From the cell containing the given text, extract its center point as [x, y] coordinate. 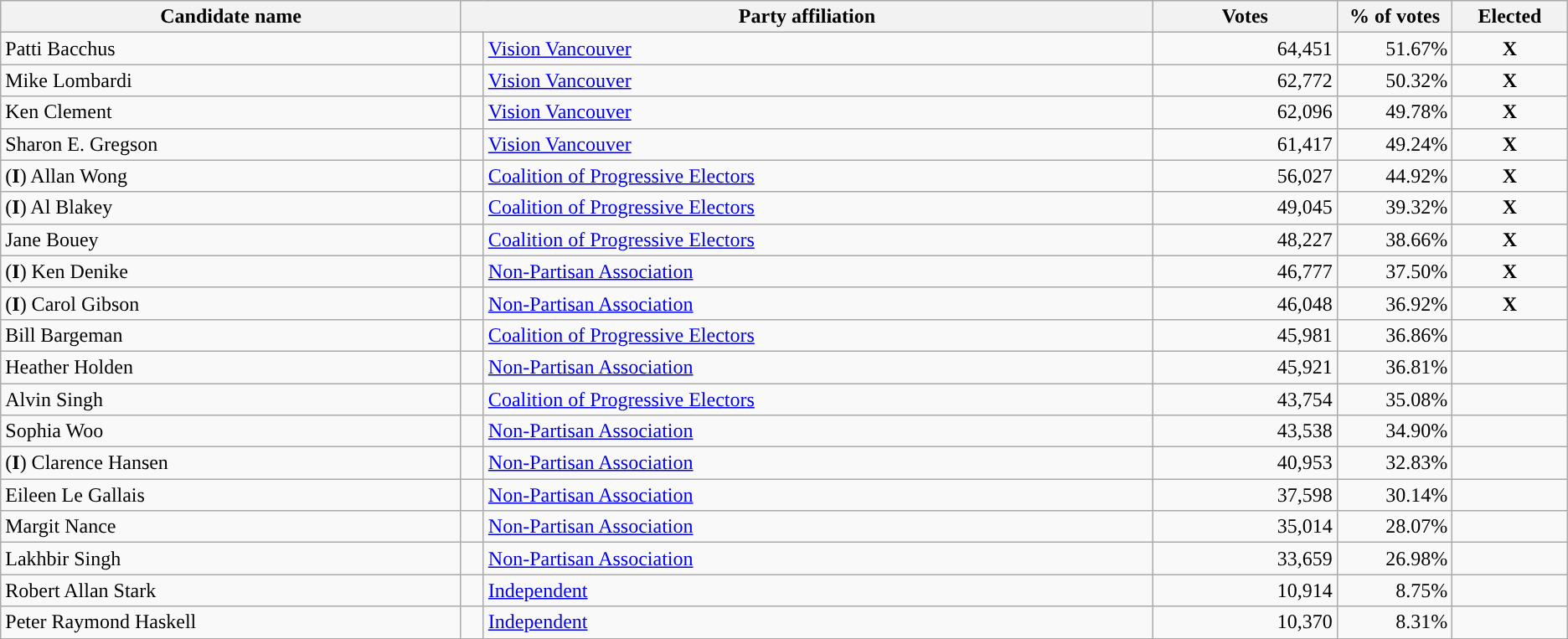
Robert Allan Stark [231, 590]
Jane Bouey [231, 240]
49.24% [1394, 144]
Patti Bacchus [231, 49]
(I) Clarence Hansen [231, 463]
56,027 [1245, 176]
35,014 [1245, 527]
62,096 [1245, 112]
37,598 [1245, 495]
Ken Clement [231, 112]
Party affiliation [807, 17]
61,417 [1245, 144]
(I) Ken Denike [231, 271]
Heather Holden [231, 367]
45,981 [1245, 335]
51.67% [1394, 49]
8.75% [1394, 590]
34.90% [1394, 431]
46,777 [1245, 271]
28.07% [1394, 527]
Candidate name [231, 17]
43,754 [1245, 399]
Bill Bargeman [231, 335]
49,045 [1245, 208]
Peter Raymond Haskell [231, 622]
Votes [1245, 17]
26.98% [1394, 559]
Margit Nance [231, 527]
48,227 [1245, 240]
30.14% [1394, 495]
36.86% [1394, 335]
(I) Carol Gibson [231, 303]
45,921 [1245, 367]
Sharon E. Gregson [231, 144]
8.31% [1394, 622]
32.83% [1394, 463]
Mike Lombardi [231, 80]
43,538 [1245, 431]
49.78% [1394, 112]
38.66% [1394, 240]
46,048 [1245, 303]
(I) Al Blakey [231, 208]
Elected [1510, 17]
10,370 [1245, 622]
10,914 [1245, 590]
62,772 [1245, 80]
36.92% [1394, 303]
40,953 [1245, 463]
37.50% [1394, 271]
Sophia Woo [231, 431]
33,659 [1245, 559]
36.81% [1394, 367]
50.32% [1394, 80]
Lakhbir Singh [231, 559]
44.92% [1394, 176]
64,451 [1245, 49]
% of votes [1394, 17]
35.08% [1394, 399]
Eileen Le Gallais [231, 495]
39.32% [1394, 208]
Alvin Singh [231, 399]
(I) Allan Wong [231, 176]
